Scan for the cell matching the given text and deliver its (x, y) coordinate at center. 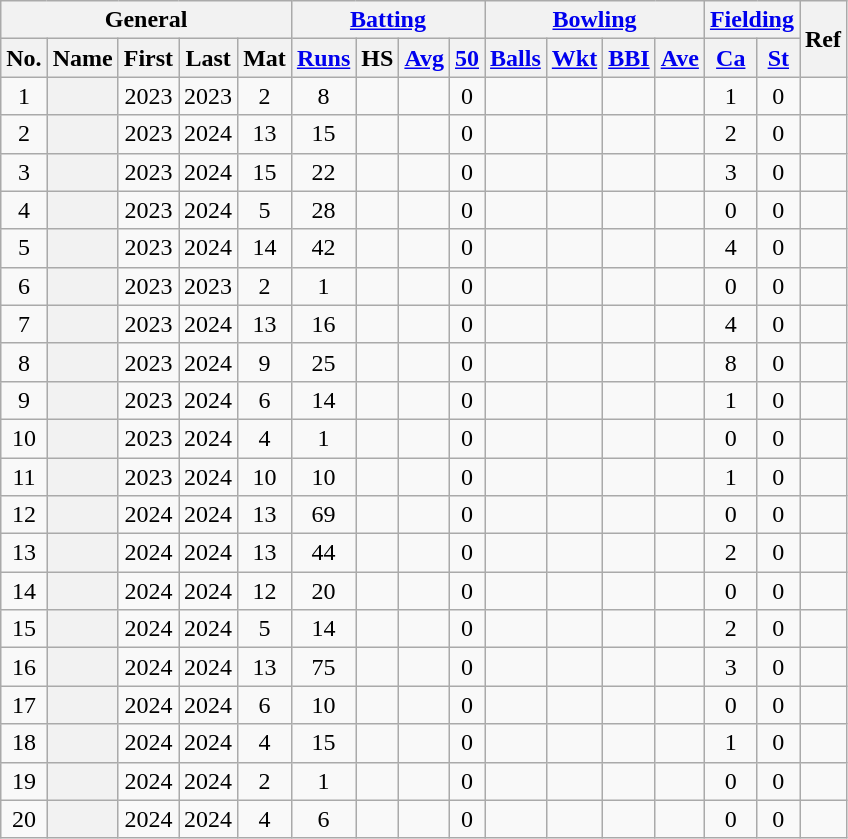
Bowling (595, 20)
General (146, 20)
69 (323, 515)
Name (82, 58)
22 (323, 172)
Avg (424, 58)
Ca (730, 58)
HS (378, 58)
25 (323, 362)
Ref (824, 39)
First (148, 58)
BBI (629, 58)
Last (208, 58)
Wkt (574, 58)
Mat (265, 58)
Fielding (752, 20)
No. (24, 58)
18 (24, 743)
17 (24, 705)
42 (323, 248)
44 (323, 553)
75 (323, 667)
28 (323, 210)
Batting (388, 20)
50 (466, 58)
11 (24, 477)
Ave (680, 58)
Runs (323, 58)
St (778, 58)
7 (24, 324)
Balls (516, 58)
19 (24, 781)
